Extract the (X, Y) coordinate from the center of the cell holding the provided text.  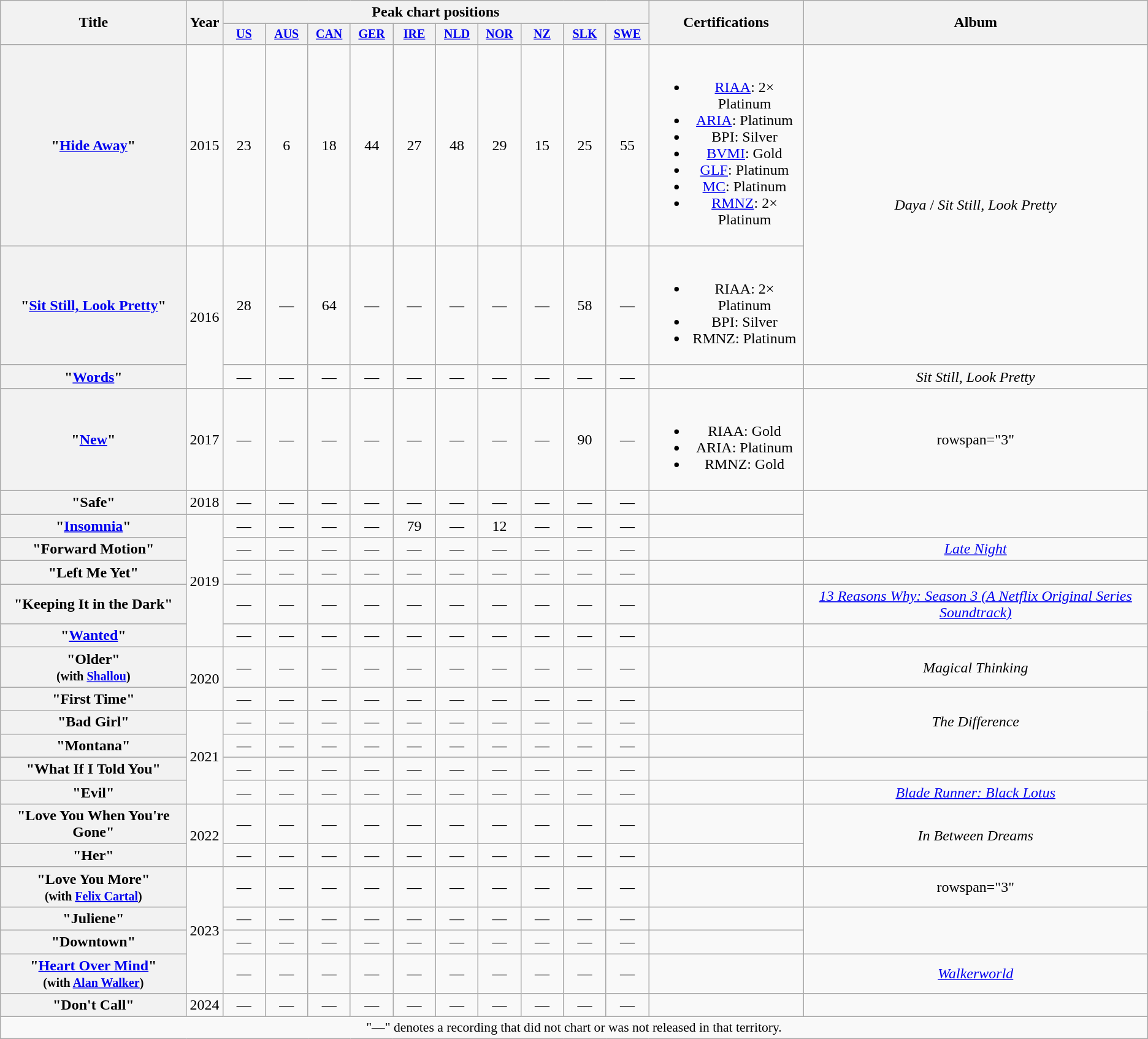
64 (329, 305)
79 (415, 526)
"Left Me Yet" (93, 573)
55 (627, 145)
NLD (456, 34)
12 (499, 526)
29 (499, 145)
18 (329, 145)
Album (975, 23)
Late Night (975, 549)
2019 (205, 581)
RIAA: 2× PlatinumARIA: PlatinumBPI: SilverBVMI: GoldGLF: PlatinumMC: PlatinumRMNZ: 2× Platinum (726, 145)
"Sit Still, Look Pretty" (93, 305)
"Downtown" (93, 942)
"—" denotes a recording that did not chart or was not released in that territory. (574, 1028)
IRE (415, 34)
"Montana" (93, 745)
15 (542, 145)
44 (372, 145)
2024 (205, 1005)
2020 (205, 679)
Certifications (726, 23)
2018 (205, 503)
In Between Dreams (975, 835)
Year (205, 23)
Magical Thinking (975, 667)
"Juliene" (93, 918)
SLK (585, 34)
"First Time" (93, 699)
SWE (627, 34)
2021 (205, 757)
28 (244, 305)
27 (415, 145)
"Heart Over Mind"(with Alan Walker) (93, 973)
NOR (499, 34)
Blade Runner: Black Lotus (975, 792)
"Hide Away" (93, 145)
2016 (205, 317)
48 (456, 145)
The Difference (975, 722)
"What If I Told You" (93, 769)
23 (244, 145)
AUS (286, 34)
"New" (93, 439)
Daya / Sit Still, Look Pretty (975, 205)
CAN (329, 34)
"Don't Call" (93, 1005)
"Keeping It in the Dark" (93, 604)
"Love You When You're Gone" (93, 824)
2017 (205, 439)
"Love You More"(with Felix Cartal) (93, 886)
"Wanted" (93, 636)
25 (585, 145)
2022 (205, 835)
"Insomnia" (93, 526)
"Words" (93, 376)
Title (93, 23)
GER (372, 34)
"Her" (93, 855)
2023 (205, 930)
"Forward Motion" (93, 549)
US (244, 34)
"Older"(with Shallou) (93, 667)
RIAA: 2× PlatinumBPI: SilverRMNZ: Platinum (726, 305)
58 (585, 305)
90 (585, 439)
Peak chart positions (435, 12)
"Evil" (93, 792)
"Bad Girl" (93, 722)
Sit Still, Look Pretty (975, 376)
2015 (205, 145)
Walkerworld (975, 973)
NZ (542, 34)
6 (286, 145)
13 Reasons Why: Season 3 (A Netflix Original Series Soundtrack) (975, 604)
"Safe" (93, 503)
RIAA: GoldARIA: PlatinumRMNZ: Gold (726, 439)
